Return (x, y) of the center of cell containing provided text 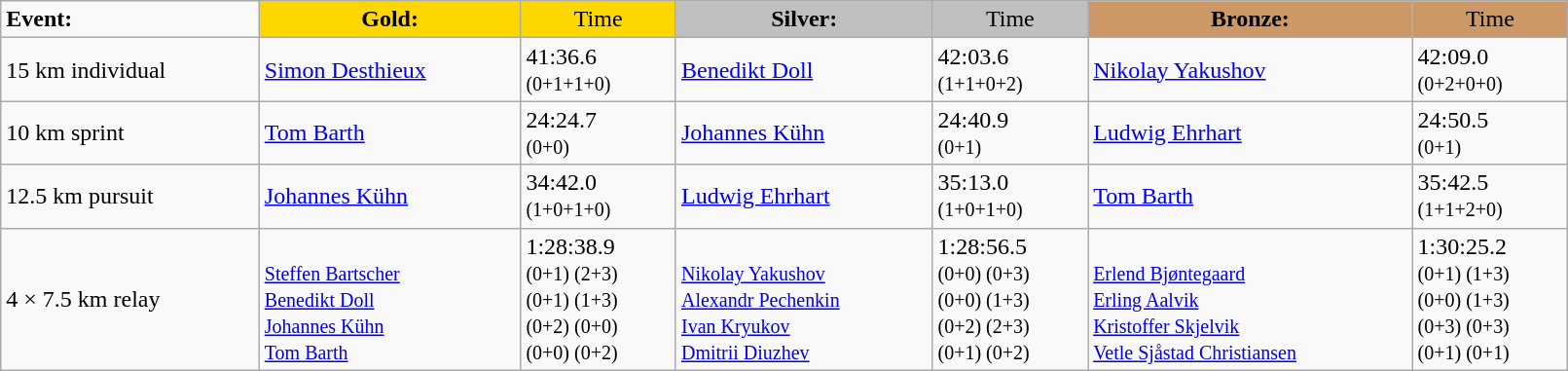
24:40.9(0+1) (1010, 132)
15 km individual (130, 70)
42:09.0(0+2+0+0) (1490, 70)
Benedikt Doll (804, 70)
Simon Desthieux (389, 70)
Erlend BjøntegaardErling AalvikKristoffer SkjelvikVetle Sjåstad Christiansen (1250, 299)
Gold: (389, 19)
42:03.6 (1+1+0+2) (1010, 70)
Nikolay Yakushov (1250, 70)
Steffen BartscherBenedikt DollJohannes KühnTom Barth (389, 299)
Silver: (804, 19)
1:30:25.2(0+1) (1+3)(0+0) (1+3)(0+3) (0+3)(0+1) (0+1) (1490, 299)
34:42.0(1+0+1+0) (599, 197)
12.5 km pursuit (130, 197)
4 × 7.5 km relay (130, 299)
10 km sprint (130, 132)
41:36.6(0+1+1+0) (599, 70)
Event: (130, 19)
1:28:38.9(0+1) (2+3)(0+1) (1+3)(0+2) (0+0)(0+0) (0+2) (599, 299)
35:42.5(1+1+2+0) (1490, 197)
35:13.0(1+0+1+0) (1010, 197)
24:50.5(0+1) (1490, 132)
Nikolay YakushovAlexandr PechenkinIvan KryukovDmitrii Diuzhev (804, 299)
1:28:56.5(0+0) (0+3)(0+0) (1+3)(0+2) (2+3)(0+1) (0+2) (1010, 299)
24:24.7(0+0) (599, 132)
Bronze: (1250, 19)
